Return the [x, y] coordinate for the center point of the cell that contains the specified text.  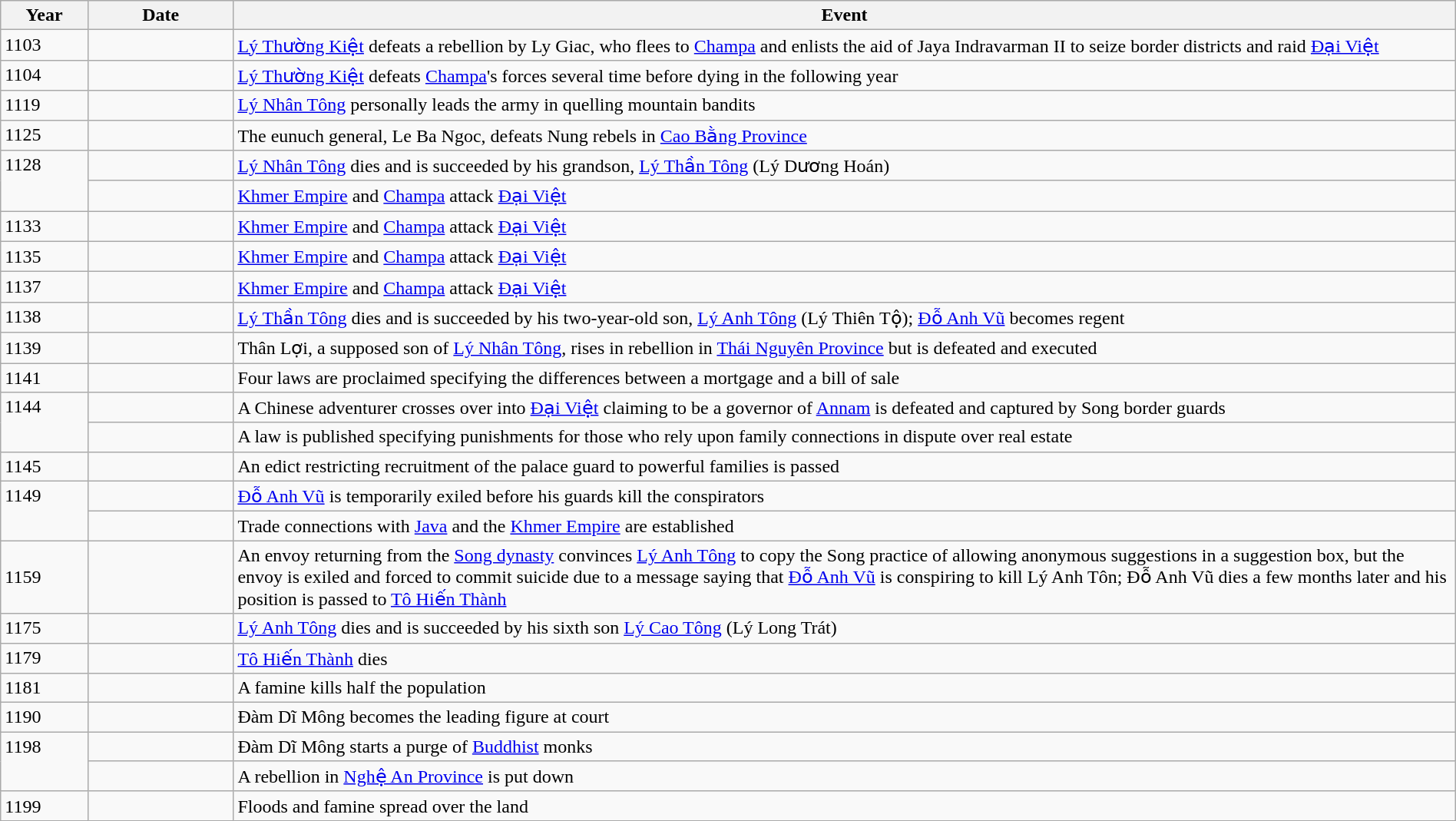
1199 [45, 806]
1138 [45, 317]
1181 [45, 688]
1139 [45, 348]
A rebellion in Nghệ An Province is put down [845, 776]
Year [45, 15]
1104 [45, 75]
An edict restricting recruitment of the palace guard to powerful families is passed [845, 466]
1159 [45, 578]
1198 [45, 762]
Trade connections with Java and the Khmer Empire are established [845, 526]
Date [160, 15]
1175 [45, 628]
Lý Nhân Tông dies and is succeeded by his grandson, Lý Thần Tông (Lý Dương Hoán) [845, 166]
Tô Hiến Thành dies [845, 658]
A Chinese adventurer crosses over into Đại Việt claiming to be a governor of Annam is defeated and captured by Song border guards [845, 408]
Lý Nhân Tông personally leads the army in quelling mountain bandits [845, 105]
1141 [45, 377]
Lý Anh Tông dies and is succeeded by his sixth son Lý Cao Tông (Lý Long Trát) [845, 628]
1179 [45, 658]
Đàm Dĩ Mông starts a purge of Buddhist monks [845, 747]
Thân Lợi, a supposed son of Lý Nhân Tông, rises in rebellion in Thái Nguyên Province but is defeated and executed [845, 348]
1103 [45, 45]
1137 [45, 287]
1125 [45, 135]
1135 [45, 257]
1190 [45, 717]
A famine kills half the population [845, 688]
1133 [45, 227]
Lý Thường Kiệt defeats Champa's forces several time before dying in the following year [845, 75]
1119 [45, 105]
A law is published specifying punishments for those who rely upon family connections in dispute over real estate [845, 437]
Floods and famine spread over the land [845, 806]
Four laws are proclaimed specifying the differences between a mortgage and a bill of sale [845, 377]
Đỗ Anh Vũ is temporarily exiled before his guards kill the conspirators [845, 496]
Lý Thần Tông dies and is succeeded by his two-year-old son, Lý Anh Tông (Lý Thiên Tộ); Đỗ Anh Vũ becomes regent [845, 317]
1128 [45, 181]
1149 [45, 511]
1144 [45, 422]
The eunuch general, Le Ba Ngoc, defeats Nung rebels in Cao Bằng Province [845, 135]
Đàm Dĩ Mông becomes the leading figure at court [845, 717]
1145 [45, 466]
Event [845, 15]
